Return (X, Y) of the center of cell containing provided text 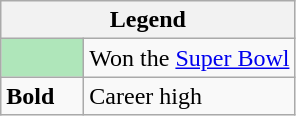
Won the Super Bowl (190, 58)
Career high (190, 96)
Bold (42, 96)
Legend (148, 20)
